For the text-containing cell, return its midpoint in (X, Y) coordinate format. 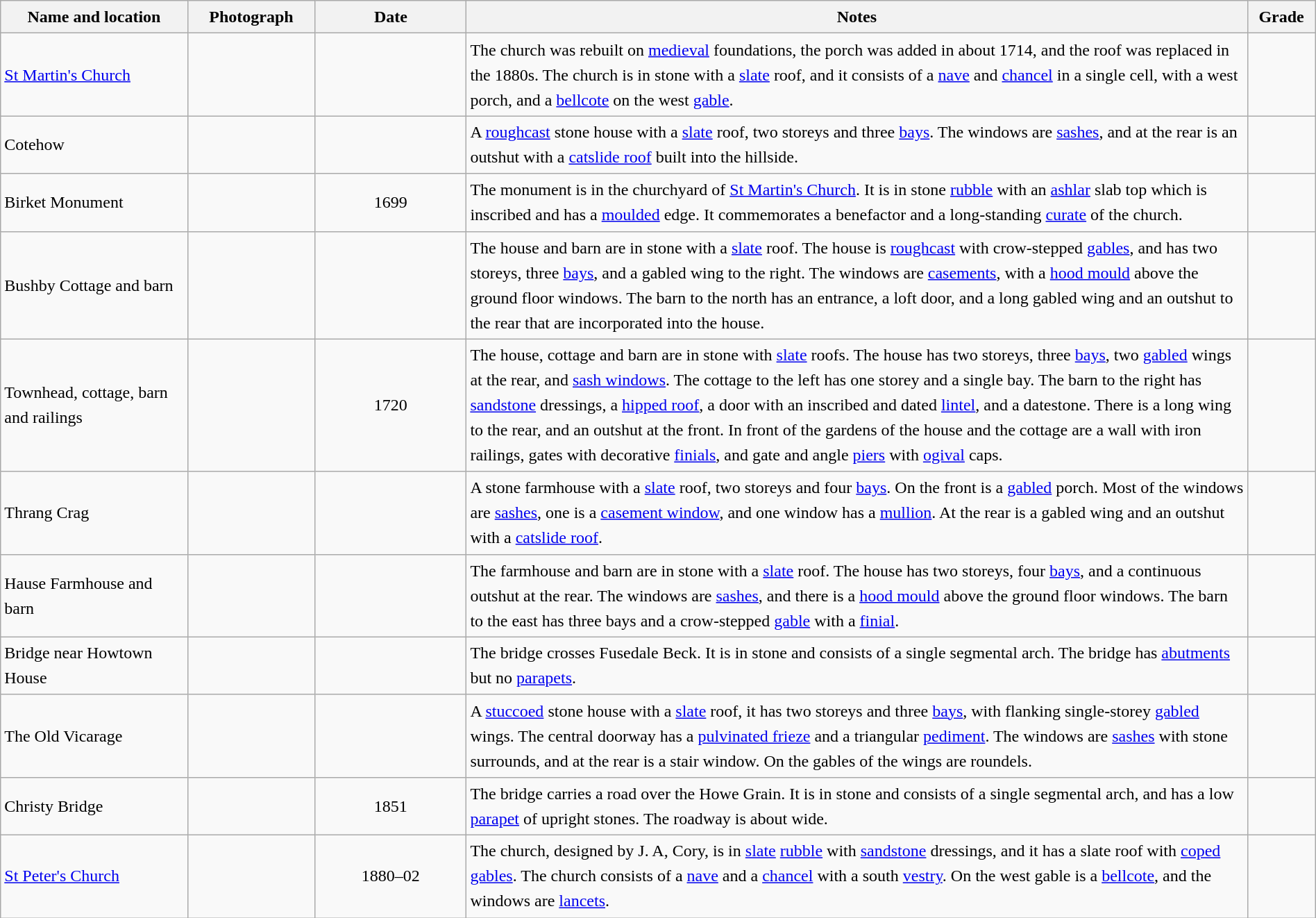
1720 (391, 406)
Grade (1281, 17)
1851 (391, 806)
St Peter's Church (94, 876)
Name and location (94, 17)
Bridge near Howtown House (94, 665)
Notes (857, 17)
Hause Farmhouse and barn (94, 596)
The Old Vicarage (94, 736)
The bridge crosses Fusedale Beck. It is in stone and consists of a single segmental arch. The bridge has abutments but no parapets. (857, 665)
1699 (391, 203)
Thrang Crag (94, 512)
Photograph (251, 17)
Bushby Cottage and barn (94, 285)
Christy Bridge (94, 806)
St Martin's Church (94, 75)
Birket Monument (94, 203)
Date (391, 17)
1880–02 (391, 876)
Cotehow (94, 144)
Townhead, cottage, barn and railings (94, 406)
